Provide the (x, y) coordinate of the cell's center where the given text is located.  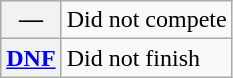
DNF (31, 58)
— (31, 20)
Did not compete (146, 20)
Did not finish (146, 58)
